Find where the given text appears and provide that cell's center as [x, y] coordinate. 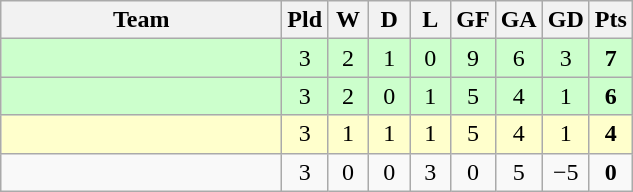
9 [473, 58]
L [430, 20]
GA [518, 20]
Pld [305, 20]
−5 [566, 172]
7 [610, 58]
Pts [610, 20]
Team [142, 20]
GF [473, 20]
W [348, 20]
GD [566, 20]
D [390, 20]
